Detect which cell encompasses the target text, then output its (X, Y) center coordinate. 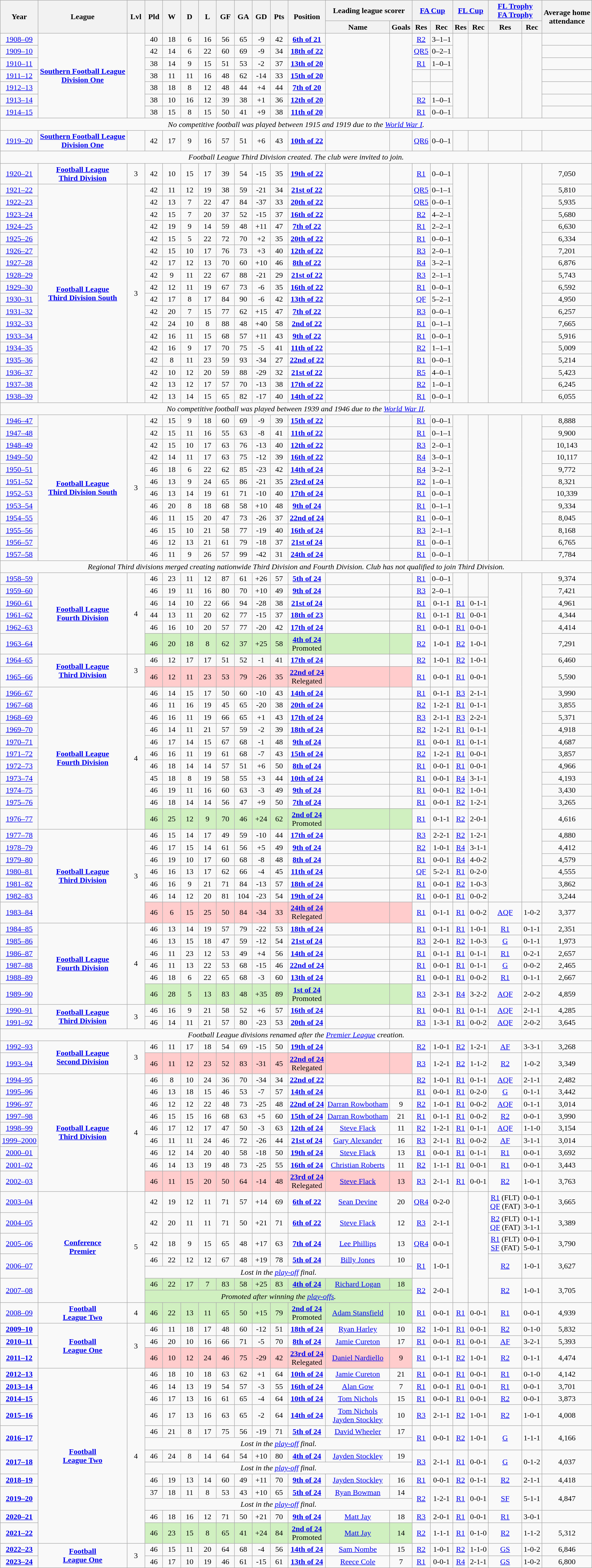
8,888 (567, 421)
GD (261, 17)
3,265 (567, 803)
1923–24 (19, 214)
14th of 22 (307, 397)
1982–83 (19, 896)
1926–27 (19, 251)
1954–55 (19, 518)
4,616 (567, 819)
5,743 (567, 275)
3,705 (567, 1290)
0-0-13-0-1 (532, 1202)
5,832 (567, 1329)
L (208, 17)
24th of 24Relegated (307, 913)
2,482 (567, 1080)
1920–21 (19, 174)
1935–36 (19, 360)
5,393 (567, 1341)
5-1-1 (532, 1498)
SF (505, 1498)
Christian Roberts (358, 1165)
4,847 (567, 1498)
Reece Cole (358, 1562)
3,790 (567, 1244)
-22 (261, 929)
Tom Nichols (358, 1399)
2000–01 (19, 1153)
2013–14 (19, 1386)
1963–64 (19, 644)
1925–26 (19, 239)
2018–19 (19, 1480)
1970–71 (19, 742)
1994–95 (19, 1080)
6,334 (567, 239)
R1 (FLT)SF (FAT) (505, 1244)
-42 (261, 554)
Pts (279, 17)
1984–85 (19, 929)
4,880 (567, 835)
1–1–1 (441, 348)
3,389 (567, 1223)
1968–69 (19, 717)
1921–22 (19, 190)
2019–20 (19, 1498)
1996–97 (19, 1104)
1947–48 (19, 433)
6,257 (567, 311)
1910–11 (19, 63)
1993–94 (19, 1063)
1969–70 (19, 729)
2-3-1 (441, 994)
-28 (261, 603)
0-1-13-1-1 (532, 1223)
+2 (261, 239)
GF (225, 17)
6th of 21 (307, 39)
17th of 22 (307, 385)
3,268 (567, 1047)
23rd of 24 (307, 482)
4,412 (567, 847)
1928–29 (19, 275)
1962–63 (19, 627)
5,590 (567, 676)
4,939 (567, 1313)
1-3-1 (441, 1023)
1914–15 (19, 112)
2014–15 (19, 1399)
0-1-2 (532, 1462)
R2 (FLT)QF (FAT) (505, 1223)
13th of 20 (307, 63)
1950–51 (19, 469)
4,687 (567, 742)
4-0-2 (478, 860)
1,973 (567, 941)
1924–25 (19, 227)
Position (307, 17)
9th of 22 (307, 336)
Adam Stansfield (358, 1313)
3,701 (567, 1386)
24th of 24 (307, 554)
9,334 (567, 506)
1981–82 (19, 884)
3,627 (567, 1266)
9,772 (567, 469)
0–2–1 (441, 51)
League (83, 17)
Ryan Harley (358, 1329)
4,418 (567, 1480)
FL Cup (471, 11)
2023–24 (19, 1562)
4,555 (567, 872)
+26 (261, 579)
4th of 24Promoted (307, 644)
2022–23 (19, 1549)
7,201 (567, 251)
4,950 (567, 299)
3,873 (567, 1399)
1946–47 (19, 421)
6,876 (567, 263)
1986–87 (19, 953)
3,430 (567, 790)
8,168 (567, 530)
87 (225, 579)
1965–66 (19, 676)
+14 (261, 1202)
4,193 (567, 778)
9,374 (567, 579)
4–2–1 (441, 214)
13th of 22 (307, 299)
1967–68 (19, 705)
1957–58 (19, 554)
28 (172, 994)
5,312 (567, 1533)
3–1–1 (441, 39)
5-2-1 (441, 872)
1908–09 (19, 39)
ConferencePremier (83, 1247)
4,344 (567, 615)
5,214 (567, 360)
1953–54 (19, 506)
1912–13 (19, 88)
3-3-1 (532, 1047)
82 (243, 397)
27 (279, 360)
3,665 (567, 1202)
1995–96 (19, 1092)
1971–72 (19, 754)
1930–31 (19, 299)
3,645 (567, 1023)
94 (243, 603)
2020–21 (19, 1517)
2017–18 (19, 1462)
6,592 (567, 287)
No competitive football was played between 1939 and 1946 due to the World War II. (296, 409)
8,045 (567, 518)
5,009 (567, 348)
12th of 24 (307, 1128)
1990–91 (19, 1011)
3,244 (567, 896)
2003–04 (19, 1202)
8,321 (567, 482)
R5 (421, 372)
1949–50 (19, 457)
1999–2000 (19, 1140)
11th of 24 (307, 872)
+35 (261, 994)
5,810 (567, 190)
2007–08 (19, 1290)
1933–34 (19, 336)
+40 (261, 324)
3,442 (567, 1092)
7,665 (567, 324)
2004–05 (19, 1223)
4,579 (567, 860)
Billy Jones (358, 1260)
18th of 23 (307, 615)
1951–52 (19, 482)
2,657 (567, 953)
Gary Alexander (358, 1140)
4,037 (567, 1462)
Football League Third Division created. The club were invited to join. (296, 157)
4,961 (567, 603)
6,630 (567, 227)
6,245 (567, 385)
15th of 22 (307, 421)
1978–79 (19, 847)
7,421 (567, 591)
10,143 (567, 445)
5,916 (567, 336)
0-0-15-0-1 (532, 1244)
1st of 24Promoted (307, 994)
2011–12 (19, 1358)
3,862 (567, 884)
R1 (FLT)QF (FAT) (505, 1202)
2,351 (567, 929)
7,291 (567, 644)
8th of 22 (307, 263)
1983–84 (19, 913)
3,154 (567, 1128)
6,765 (567, 542)
78 (279, 1260)
1998–99 (19, 1128)
1919–20 (19, 140)
1956–57 (19, 542)
1931–32 (19, 311)
W (172, 17)
4–0–1 (441, 372)
Richard Logan (358, 1284)
Tom NicholsJayden Stockley (358, 1415)
89 (279, 994)
1973–74 (19, 778)
Average homeattendance (567, 17)
0-2-1 (532, 953)
1937–38 (19, 385)
1938–39 (19, 397)
FL TrophyFA Trophy (515, 11)
2009–10 (19, 1329)
4,918 (567, 729)
1975–76 (19, 803)
Football League divisions renamed after the Premier League creation. (296, 1035)
Alan Gow (358, 1386)
31 (279, 554)
Year (19, 17)
Name (358, 27)
2012–13 (19, 1374)
2006–07 (19, 1266)
1972–73 (19, 766)
3–0–1 (441, 457)
3,857 (567, 754)
10,339 (567, 494)
GA (243, 17)
85 (243, 469)
Pld (154, 17)
2010–11 (19, 1341)
19th of 22 (307, 174)
4,474 (567, 1358)
1987–88 (19, 965)
5,423 (567, 372)
18th of 22 (307, 51)
1960–61 (19, 603)
2005–06 (19, 1244)
Football LeagueSecond Division (83, 1057)
4,414 (567, 627)
5,935 (567, 202)
1927–28 (19, 263)
7,784 (567, 554)
1948–49 (19, 445)
1958–59 (19, 579)
12th of 20 (307, 100)
2021–22 (19, 1533)
1977–78 (19, 835)
2nd of 22 (307, 324)
4,008 (567, 1415)
Ryan Bowman (358, 1492)
1997–98 (19, 1116)
10,117 (567, 457)
9,900 (567, 433)
4,859 (567, 994)
11th of 20 (307, 112)
2,465 (567, 965)
1980–81 (19, 872)
-17 (261, 397)
1976–77 (19, 819)
4,142 (567, 1374)
7,050 (567, 174)
1985–86 (19, 941)
5,371 (567, 717)
No competitive football was played between 1915 and 1919 due to the World War I. (296, 124)
Sean Devine (358, 1202)
7th of 20 (307, 88)
QR6 (421, 140)
D (190, 17)
1911–12 (19, 76)
Leading league scorer (369, 11)
David Wheeler (358, 1431)
2016–17 (19, 1437)
86 (243, 482)
Lvl (136, 17)
26 (208, 554)
1955–56 (19, 530)
3-2-1 (532, 1341)
1979–80 (19, 860)
104 (243, 896)
2008–09 (19, 1313)
1936–37 (19, 372)
1991–92 (19, 1023)
2–2–1 (441, 227)
1929–30 (19, 287)
3,377 (567, 913)
99 (243, 554)
6,800 (567, 1562)
Regional Third divisions merged creating nationwide Third Division and Fourth Division. Club has not qualified to join Third Division. (296, 566)
1909–10 (19, 51)
1959–60 (19, 591)
10th of 22 (307, 140)
Promoted after winning the play-offs. (278, 1296)
81 (225, 896)
4,166 (567, 1437)
-37 (261, 202)
+19 (261, 1260)
4,966 (567, 766)
Goals (401, 27)
1932–33 (19, 324)
3,692 (567, 1153)
29 (279, 275)
1922–23 (19, 202)
15th of 20 (307, 76)
-31 (261, 1063)
6,846 (567, 1549)
90 (243, 299)
1974–75 (19, 790)
1988–89 (19, 977)
1952–53 (19, 494)
Sam Nombe (358, 1549)
3-0-1 (532, 1517)
Daniel Nardiello (358, 1358)
1966–67 (19, 693)
1989–90 (19, 994)
2015–16 (19, 1415)
FA Cup (432, 11)
2,667 (567, 977)
93 (243, 360)
2001–02 (19, 1165)
1964–65 (19, 660)
1913–14 (19, 100)
Lee Phillips (358, 1244)
3,763 (567, 1181)
1961–62 (19, 615)
3-2-2 (478, 994)
3,855 (567, 705)
3,443 (567, 1165)
6,460 (567, 660)
5,680 (567, 214)
6,055 (567, 397)
4,285 (567, 1011)
+17 (261, 1244)
5–2–1 (441, 299)
3,349 (567, 1063)
1934–35 (19, 348)
2002–03 (19, 1181)
1992–93 (19, 1047)
32 (279, 372)
